Search for the cell housing the specified text and yield its [X, Y] center coordinate. 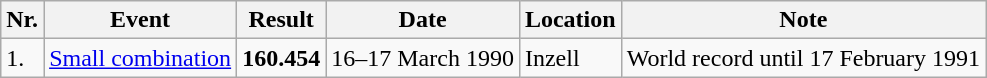
Small combination [140, 58]
Nr. [22, 20]
Date [423, 20]
160.454 [282, 58]
1. [22, 58]
16–17 March 1990 [423, 58]
Note [803, 20]
World record until 17 February 1991 [803, 58]
Result [282, 20]
Event [140, 20]
Inzell [570, 58]
Location [570, 20]
